Detect which cell encompasses the target text, then output its [X, Y] center coordinate. 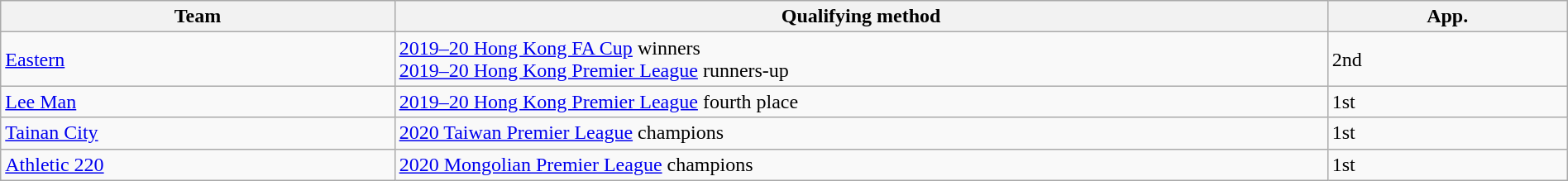
Eastern [198, 60]
2nd [1447, 60]
App. [1447, 17]
Team [198, 17]
2020 Mongolian Premier League champions [861, 164]
Athletic 220 [198, 164]
2019–20 Hong Kong FA Cup winners2019–20 Hong Kong Premier League runners-up [861, 60]
2020 Taiwan Premier League champions [861, 133]
2019–20 Hong Kong Premier League fourth place [861, 102]
Tainan City [198, 133]
Lee Man [198, 102]
Qualifying method [861, 17]
